Pinpoint the cell where the given text exists, returning its [x, y] midpoint coordinate. 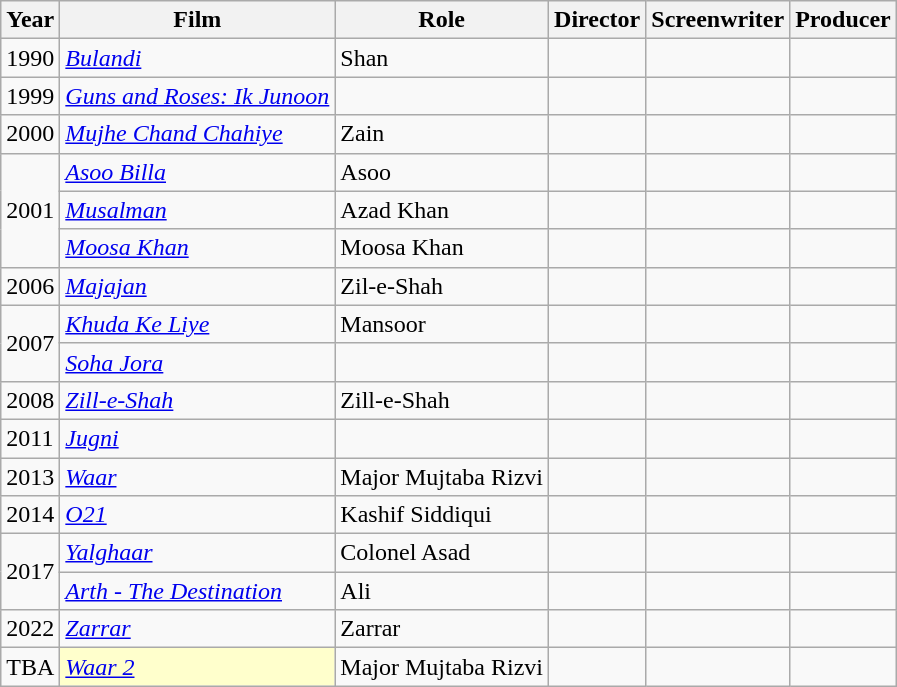
Colonel Asad [442, 553]
2001 [30, 210]
Yalghaar [198, 553]
Asoo [442, 172]
Asoo Billa [198, 172]
Film [198, 20]
Bulandi [198, 58]
Khuda Ke Liye [198, 324]
Soha Jora [198, 362]
Waar 2 [198, 667]
Mujhe Chand Chahiye [198, 134]
Azad Khan [442, 210]
Zil-e-Shah [442, 286]
Waar [198, 477]
2017 [30, 572]
1999 [30, 96]
2022 [30, 629]
Majajan [198, 286]
2008 [30, 400]
2013 [30, 477]
Director [598, 20]
Screenwriter [718, 20]
Role [442, 20]
Shan [442, 58]
Jugni [198, 438]
Producer [844, 20]
O21 [198, 515]
2006 [30, 286]
Musalman [198, 210]
Zain [442, 134]
2014 [30, 515]
2007 [30, 343]
Year [30, 20]
Ali [442, 591]
Arth - The Destination [198, 591]
2011 [30, 438]
Mansoor [442, 324]
TBA [30, 667]
Kashif Siddiqui [442, 515]
2000 [30, 134]
1990 [30, 58]
Guns and Roses: Ik Junoon [198, 96]
